From the cell containing the given text, extract its center point as [X, Y] coordinate. 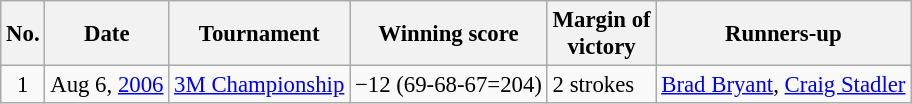
Winning score [449, 34]
Brad Bryant, Craig Stadler [784, 85]
Date [107, 34]
Tournament [260, 34]
Margin ofvictory [602, 34]
2 strokes [602, 85]
1 [23, 85]
Runners-up [784, 34]
Aug 6, 2006 [107, 85]
−12 (69-68-67=204) [449, 85]
No. [23, 34]
3M Championship [260, 85]
